Extract the [X, Y] coordinate from the center of the cell holding the provided text.  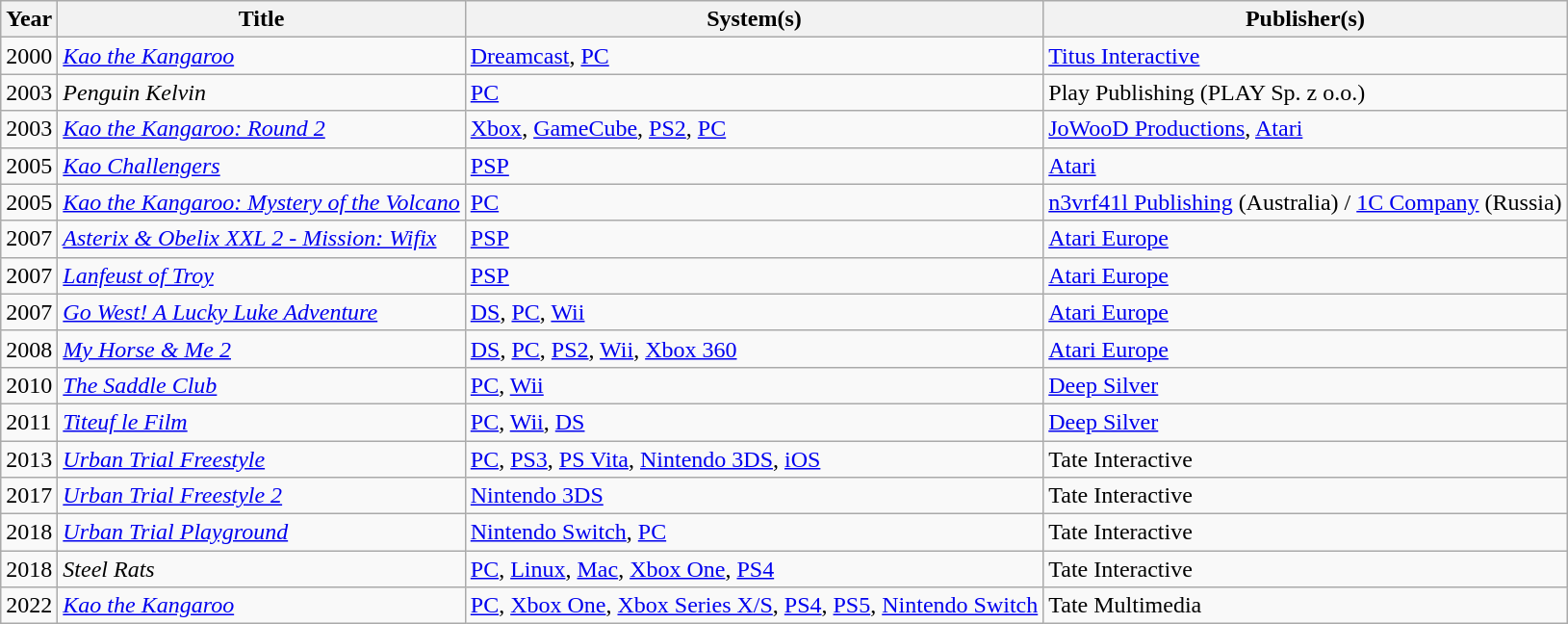
JoWooD Productions, Atari [1305, 129]
Lanfeust of Troy [262, 275]
Steel Rats [262, 569]
Penguin Kelvin [262, 92]
PC, Wii [754, 385]
Nintendo 3DS [754, 496]
PC, PS3, PS Vita, Nintendo 3DS, iOS [754, 459]
2017 [29, 496]
Year [29, 19]
Kao the Kangaroo: Round 2 [262, 129]
Dreamcast, PC [754, 56]
Publisher(s) [1305, 19]
Kao the Kangaroo: Mystery of the Volcano [262, 202]
The Saddle Club [262, 385]
2000 [29, 56]
DS, PC, PS2, Wii, Xbox 360 [754, 349]
Titeuf le Film [262, 422]
My Horse & Me 2 [262, 349]
Title [262, 19]
2008 [29, 349]
Asterix & Obelix XXL 2 - Mission: Wifix [262, 239]
Kao Challengers [262, 166]
Nintendo Switch, PC [754, 533]
Titus Interactive [1305, 56]
Play Publishing (PLAY Sp. z o.o.) [1305, 92]
n3vrf41l Publishing (Australia) / 1C Company (Russia) [1305, 202]
Tate Multimedia [1305, 606]
Xbox, GameCube, PS2, PC [754, 129]
Urban Trial Freestyle 2 [262, 496]
2011 [29, 422]
Atari [1305, 166]
Urban Trial Freestyle [262, 459]
PC, Wii, DS [754, 422]
DS, PC, Wii [754, 312]
2010 [29, 385]
Urban Trial Playground [262, 533]
PC, Linux, Mac, Xbox One, PS4 [754, 569]
2013 [29, 459]
2022 [29, 606]
System(s) [754, 19]
Go West! A Lucky Luke Adventure [262, 312]
PC, Xbox One, Xbox Series X/S, PS4, PS5, Nintendo Switch [754, 606]
